Find where the given text appears and provide that cell's center as (X, Y) coordinate. 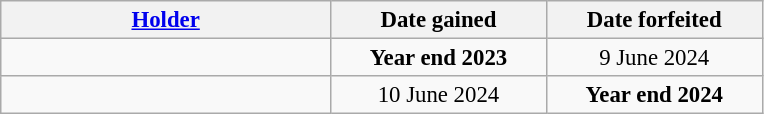
10 June 2024 (439, 95)
Year end 2023 (439, 58)
Holder (166, 20)
Year end 2024 (654, 95)
Date forfeited (654, 20)
Date gained (439, 20)
9 June 2024 (654, 58)
